Capture the cell that displays the provided text and extract its [X, Y] central coordinate. 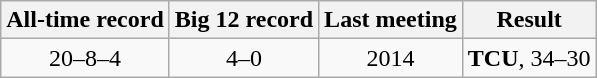
Last meeting [391, 20]
20–8–4 [86, 58]
Big 12 record [244, 20]
2014 [391, 58]
Result [529, 20]
TCU, 34–30 [529, 58]
4–0 [244, 58]
All-time record [86, 20]
